Provide the (X, Y) coordinate of the cell's center where the given text is located.  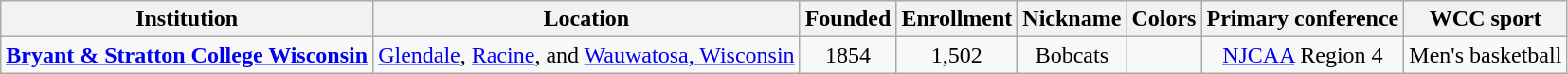
Colors (1163, 19)
Founded (848, 19)
Enrollment (957, 19)
1854 (848, 55)
Men's basketball (1486, 55)
Bobcats (1072, 55)
Primary conference (1303, 19)
Nickname (1072, 19)
NJCAA Region 4 (1303, 55)
Location (586, 19)
Bryant & Stratton College Wisconsin (188, 55)
Glendale, Racine, and Wauwatosa, Wisconsin (586, 55)
Institution (188, 19)
1,502 (957, 55)
WCC sport (1486, 19)
